Capture the cell that displays the provided text and extract its [X, Y] central coordinate. 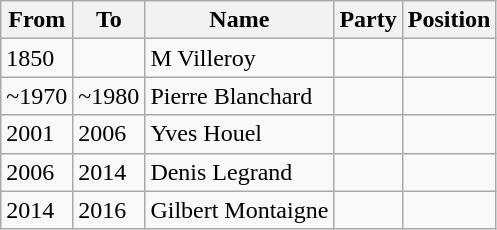
Gilbert Montaigne [240, 210]
~1970 [37, 96]
M Villeroy [240, 58]
Denis Legrand [240, 172]
Pierre Blanchard [240, 96]
Yves Houel [240, 134]
From [37, 20]
2001 [37, 134]
Position [449, 20]
Name [240, 20]
1850 [37, 58]
~1980 [109, 96]
2016 [109, 210]
To [109, 20]
Party [368, 20]
